Identify which cell holds the provided text, then report its (x, y) central coordinate. 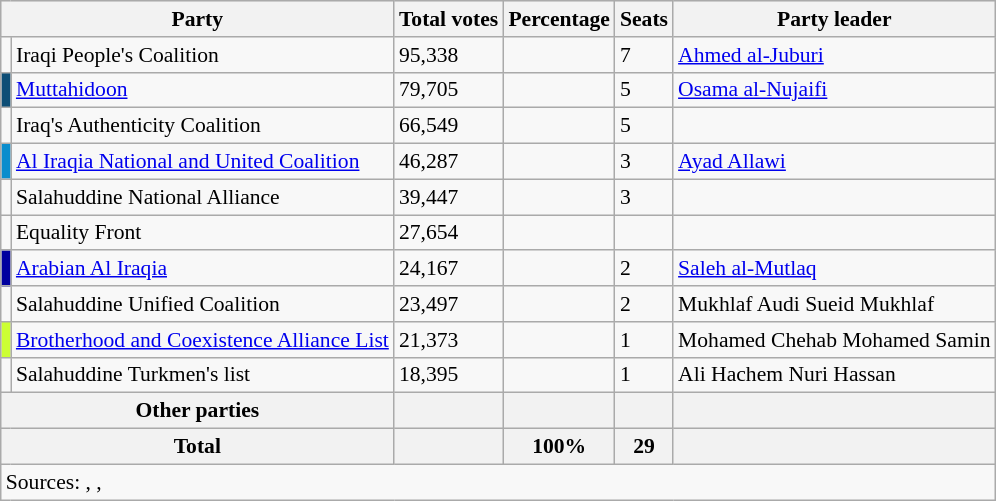
27,654 (448, 233)
Arabian Al Iraqia (202, 269)
Mohamed Chehab Mohamed Samin (834, 340)
Osama al-Nujaifi (834, 90)
39,447 (448, 197)
100% (559, 447)
Party (198, 19)
Salahuddine Unified Coalition (202, 304)
Iraqi People's Coalition (202, 55)
Percentage (559, 19)
Muttahidoon (202, 90)
Saleh al-Mutlaq (834, 269)
Salahuddine National Alliance (202, 197)
Ali Hachem Nuri Hassan (834, 375)
66,549 (448, 126)
Al Iraqia National and United Coalition (202, 162)
Other parties (198, 411)
Total votes (448, 19)
Ahmed al-Juburi (834, 55)
79,705 (448, 90)
7 (644, 55)
29 (644, 447)
23,497 (448, 304)
Ayad Allawi (834, 162)
Party leader (834, 19)
Sources: , , (498, 482)
Total (198, 447)
24,167 (448, 269)
Iraq's Authenticity Coalition (202, 126)
Brotherhood and Coexistence Alliance List (202, 340)
Equality Front (202, 233)
21,373 (448, 340)
18,395 (448, 375)
Salahuddine Turkmen's list (202, 375)
Mukhlaf Audi Sueid Mukhlaf (834, 304)
95,338 (448, 55)
Seats (644, 19)
46,287 (448, 162)
